Output the (x, y) coordinate of the center of the cell containing the given text.  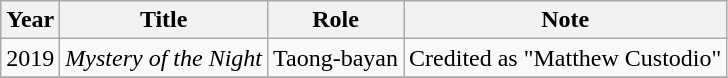
Title (164, 20)
Credited as "Matthew Custodio" (566, 58)
2019 (30, 58)
Year (30, 20)
Taong-bayan (336, 58)
Role (336, 20)
Mystery of the Night (164, 58)
Note (566, 20)
